For the text-containing cell, return its midpoint in [X, Y] coordinate format. 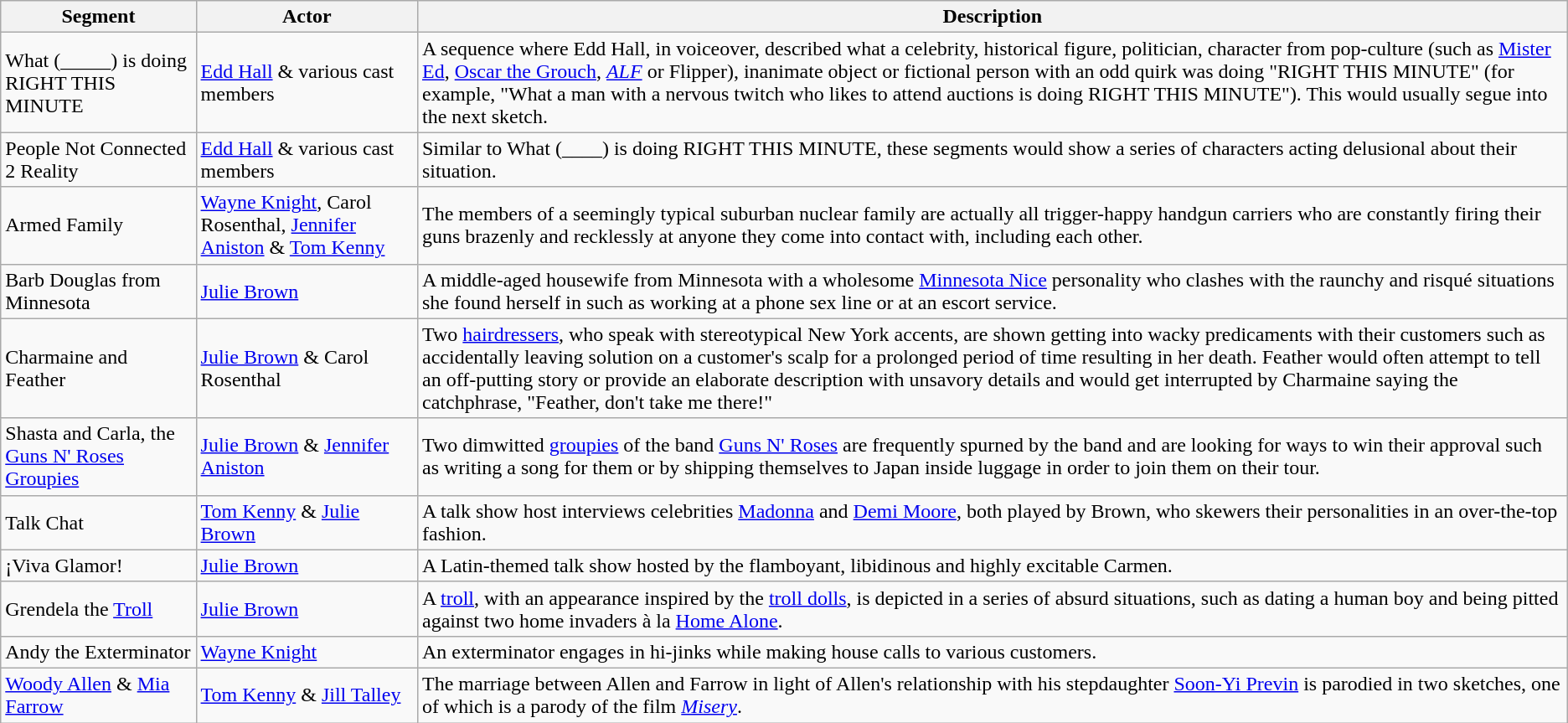
A talk show host interviews celebrities Madonna and Demi Moore, both played by Brown, who skewers their personalities in an over-the-top fashion. [992, 523]
Tom Kenny & Jill Talley [307, 695]
A Latin-themed talk show hosted by the flamboyant, libidinous and highly excitable Carmen. [992, 565]
Julie Brown & Jennifer Aniston [307, 457]
Wayne Knight, Carol Rosenthal, Jennifer Aniston & Tom Kenny [307, 225]
Talk Chat [99, 523]
People Not Connected 2 Reality [99, 159]
Shasta and Carla, the Guns N' Roses Groupies [99, 457]
Wayne Knight [307, 652]
An exterminator engages in hi-jinks while making house calls to various customers. [992, 652]
Tom Kenny & Julie Brown [307, 523]
Armed Family [99, 225]
Description [992, 17]
Woody Allen & Mia Farrow [99, 695]
Andy the Exterminator [99, 652]
Actor [307, 17]
Barb Douglas from Minnesota [99, 292]
Similar to What (____) is doing RIGHT THIS MINUTE, these segments would show a series of characters acting delusional about their situation. [992, 159]
Grendela the Troll [99, 608]
Segment [99, 17]
What (_____) is doing RIGHT THIS MINUTE [99, 82]
Julie Brown & Carol Rosenthal [307, 369]
¡Viva Glamor! [99, 565]
Charmaine and Feather [99, 369]
